Identify which cell holds the provided text, then report its [X, Y] central coordinate. 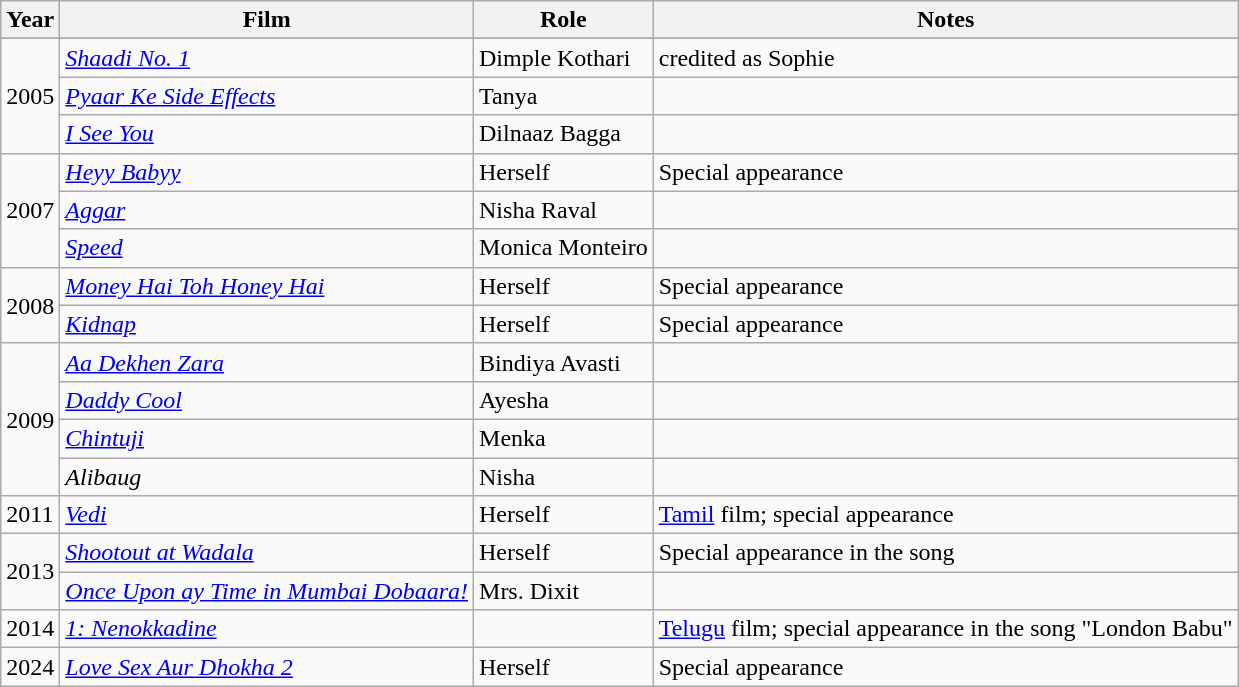
Monica Monteiro [564, 248]
Money Hai Toh Honey Hai [267, 286]
Speed [267, 248]
Mrs. Dixit [564, 591]
Nisha [564, 477]
Ayesha [564, 400]
Shaadi No. 1 [267, 58]
2009 [30, 419]
2007 [30, 210]
Tamil film; special appearance [946, 515]
Once Upon ay Time in Mumbai Dobaara! [267, 591]
2008 [30, 305]
Menka [564, 438]
Film [267, 20]
Nisha Raval [564, 210]
Love Sex Aur Dhokha 2 [267, 667]
Shootout at Wadala [267, 553]
Aggar [267, 210]
Aa Dekhen Zara [267, 362]
Alibaug [267, 477]
Dilnaaz Bagga [564, 134]
Year [30, 20]
2011 [30, 515]
1: Nenokkadine [267, 629]
Heyy Babyy [267, 172]
Special appearance in the song [946, 553]
Telugu film; special appearance in the song "London Babu" [946, 629]
2005 [30, 96]
2013 [30, 572]
credited as Sophie [946, 58]
Vedi [267, 515]
Role [564, 20]
Pyaar Ke Side Effects [267, 96]
Chintuji [267, 438]
I See You [267, 134]
Tanya [564, 96]
2024 [30, 667]
Daddy Cool [267, 400]
Dimple Kothari [564, 58]
Notes [946, 20]
2014 [30, 629]
Bindiya Avasti [564, 362]
Kidnap [267, 324]
